Extract the [x, y] coordinate from the center of the cell holding the provided text.  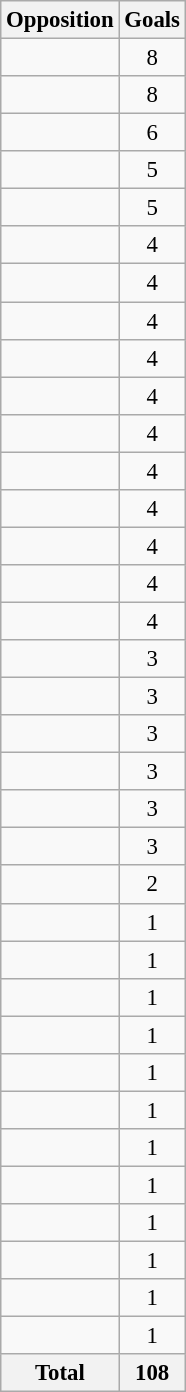
Goals [152, 20]
2 [152, 885]
6 [152, 133]
Total [60, 1373]
108 [152, 1373]
Opposition [60, 20]
